Scan for the cell matching the given text and deliver its (X, Y) coordinate at center. 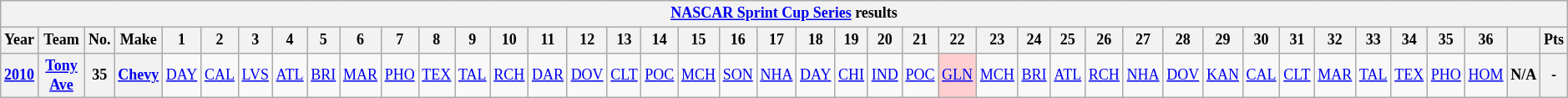
IND (885, 75)
KAN (1223, 75)
25 (1068, 40)
5 (324, 40)
Tony Ave (61, 75)
Pts (1555, 40)
12 (587, 40)
GLN (958, 75)
19 (852, 40)
Chevy (139, 75)
36 (1486, 40)
10 (509, 40)
No. (100, 40)
14 (660, 40)
8 (437, 40)
32 (1335, 40)
9 (473, 40)
17 (776, 40)
27 (1143, 40)
3 (255, 40)
29 (1223, 40)
- (1555, 75)
7 (399, 40)
20 (885, 40)
21 (920, 40)
CHI (852, 75)
Team (61, 40)
2010 (20, 75)
4 (290, 40)
28 (1183, 40)
6 (361, 40)
Year (20, 40)
N/A (1524, 75)
11 (548, 40)
2 (220, 40)
31 (1297, 40)
LVS (255, 75)
18 (816, 40)
15 (699, 40)
30 (1261, 40)
DAR (548, 75)
13 (625, 40)
33 (1373, 40)
NASCAR Sprint Cup Series results (784, 13)
16 (738, 40)
Make (139, 40)
SON (738, 75)
HOM (1486, 75)
26 (1105, 40)
23 (997, 40)
24 (1034, 40)
34 (1409, 40)
22 (958, 40)
1 (182, 40)
